Detect which cell encompasses the target text, then output its (x, y) center coordinate. 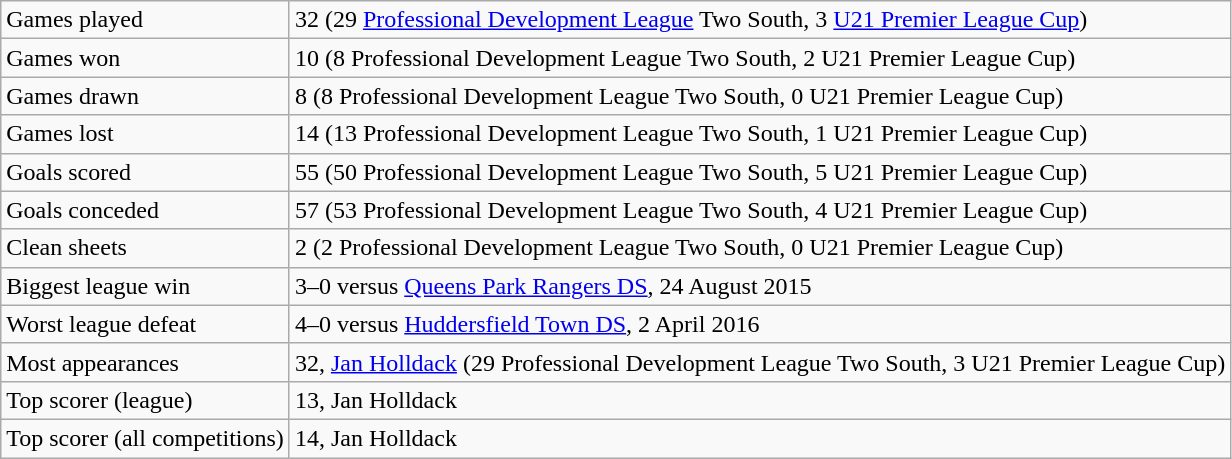
Games drawn (146, 96)
Games lost (146, 134)
8 (8 Professional Development League Two South, 0 U21 Premier League Cup) (760, 96)
3–0 versus Queens Park Rangers DS, 24 August 2015 (760, 286)
14 (13 Professional Development League Two South, 1 U21 Premier League Cup) (760, 134)
13, Jan Holldack (760, 400)
2 (2 Professional Development League Two South, 0 U21 Premier League Cup) (760, 248)
Clean sheets (146, 248)
Most appearances (146, 362)
Goals scored (146, 172)
4–0 versus Huddersfield Town DS, 2 April 2016 (760, 324)
Games won (146, 58)
Worst league defeat (146, 324)
32 (29 Professional Development League Two South, 3 U21 Premier League Cup) (760, 20)
57 (53 Professional Development League Two South, 4 U21 Premier League Cup) (760, 210)
Top scorer (league) (146, 400)
55 (50 Professional Development League Two South, 5 U21 Premier League Cup) (760, 172)
32, Jan Holldack (29 Professional Development League Two South, 3 U21 Premier League Cup) (760, 362)
Goals conceded (146, 210)
14, Jan Holldack (760, 438)
Biggest league win (146, 286)
Games played (146, 20)
10 (8 Professional Development League Two South, 2 U21 Premier League Cup) (760, 58)
Top scorer (all competitions) (146, 438)
